Determine the [X, Y] coordinate at the center of the cell enclosing the given text.  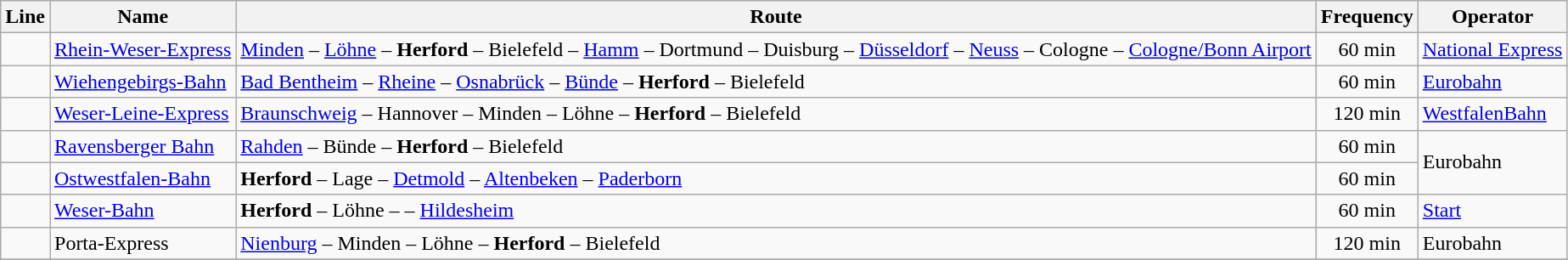
Name [143, 17]
National Express [1492, 49]
Rhein-Weser-Express [143, 49]
Bad Bentheim – Rheine – Osnabrück – Bünde – Herford – Bielefeld [776, 82]
Porta-Express [143, 243]
Start [1492, 211]
Wiehengebirgs-Bahn [143, 82]
Nienburg – Minden – Löhne – Herford – Bielefeld [776, 243]
Herford – Löhne – – Hildesheim [776, 211]
Rahden – Bünde – Herford – Bielefeld [776, 146]
Operator [1492, 17]
Route [776, 17]
Weser-Leine-Express [143, 114]
Ostwestfalen-Bahn [143, 178]
Minden – Löhne – Herford – Bielefeld – Hamm – Dortmund – Duisburg – Düsseldorf – Neuss – Cologne – Cologne/Bonn Airport [776, 49]
Frequency [1367, 17]
WestfalenBahn [1492, 114]
Braunschweig – Hannover – Minden – Löhne – Herford – Bielefeld [776, 114]
Ravensberger Bahn [143, 146]
Weser-Bahn [143, 211]
Herford – Lage – Detmold – Altenbeken – Paderborn [776, 178]
Line [25, 17]
